Locate the cell with the specified text and output its (x, y) center coordinate. 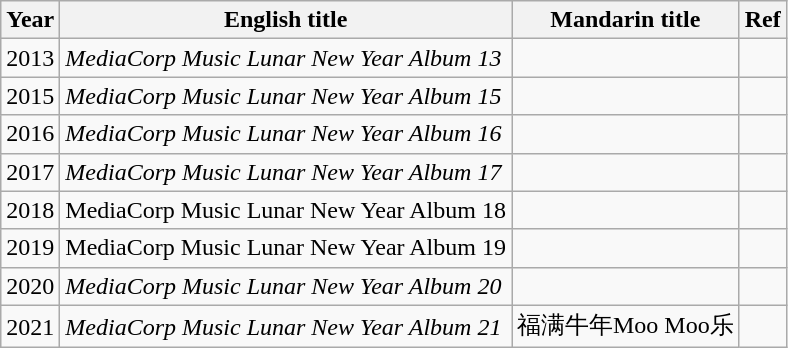
2017 (30, 172)
MediaCorp Music Lunar New Year Album 20 (286, 286)
2021 (30, 326)
2019 (30, 248)
Year (30, 20)
MediaCorp Music Lunar New Year Album 19 (286, 248)
2013 (30, 58)
2015 (30, 96)
MediaCorp Music Lunar New Year Album 13 (286, 58)
Mandarin title (626, 20)
福满牛年Moo Moo乐 (626, 326)
Ref (762, 20)
2020 (30, 286)
2016 (30, 134)
MediaCorp Music Lunar New Year Album 15 (286, 96)
MediaCorp Music Lunar New Year Album 21 (286, 326)
2018 (30, 210)
MediaCorp Music Lunar New Year Album 18 (286, 210)
MediaCorp Music Lunar New Year Album 16 (286, 134)
MediaCorp Music Lunar New Year Album 17 (286, 172)
English title (286, 20)
